Determine the [X, Y] coordinate at the center of the cell enclosing the given text.  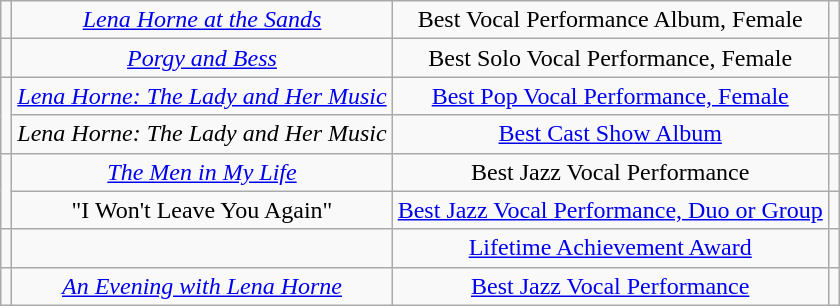
Porgy and Bess [202, 58]
Best Pop Vocal Performance, Female [610, 96]
Best Cast Show Album [610, 134]
An Evening with Lena Horne [202, 286]
"I Won't Leave You Again" [202, 210]
Best Solo Vocal Performance, Female [610, 58]
Lifetime Achievement Award [610, 248]
Best Jazz Vocal Performance, Duo or Group [610, 210]
The Men in My Life [202, 172]
Lena Horne at the Sands [202, 20]
Best Vocal Performance Album, Female [610, 20]
